Find where the given text appears and provide that cell's center as [X, Y] coordinate. 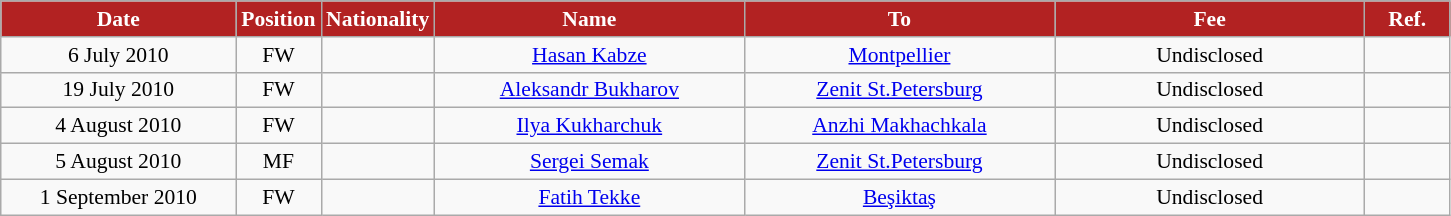
Date [118, 19]
Ilya Kukharchuk [589, 126]
Position [278, 19]
Sergei Semak [589, 162]
Montpellier [899, 55]
To [899, 19]
6 July 2010 [118, 55]
Hasan Kabze [589, 55]
Name [589, 19]
Aleksandr Bukharov [589, 90]
Anzhi Makhachkala [899, 126]
4 August 2010 [118, 126]
Nationality [378, 19]
Fatih Tekke [589, 197]
MF [278, 162]
19 July 2010 [118, 90]
Beşiktaş [899, 197]
5 August 2010 [118, 162]
Fee [1210, 19]
Ref. [1408, 19]
1 September 2010 [118, 197]
